From the cell containing the given text, extract its center point as (X, Y) coordinate. 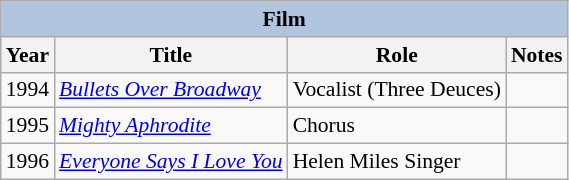
Role (397, 55)
Mighty Aphrodite (171, 126)
Vocalist (Three Deuces) (397, 90)
1996 (28, 162)
Notes (537, 55)
1995 (28, 126)
Film (284, 19)
Chorus (397, 126)
Helen Miles Singer (397, 162)
Title (171, 55)
Bullets Over Broadway (171, 90)
1994 (28, 90)
Year (28, 55)
Everyone Says I Love You (171, 162)
